Locate the cell with the specified text and output its [X, Y] center coordinate. 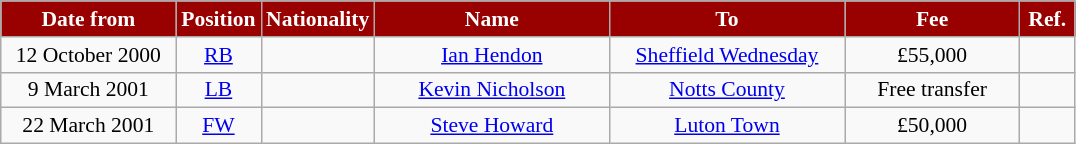
Sheffield Wednesday [726, 55]
LB [218, 90]
Kevin Nicholson [492, 90]
Steve Howard [492, 126]
Position [218, 19]
£55,000 [932, 55]
Name [492, 19]
To [726, 19]
Date from [88, 19]
RB [218, 55]
FW [218, 126]
Ref. [1048, 19]
Nationality [318, 19]
£50,000 [932, 126]
Free transfer [932, 90]
22 March 2001 [88, 126]
Luton Town [726, 126]
Notts County [726, 90]
12 October 2000 [88, 55]
Ian Hendon [492, 55]
9 March 2001 [88, 90]
Fee [932, 19]
